Identify which cell holds the provided text, then report its [x, y] central coordinate. 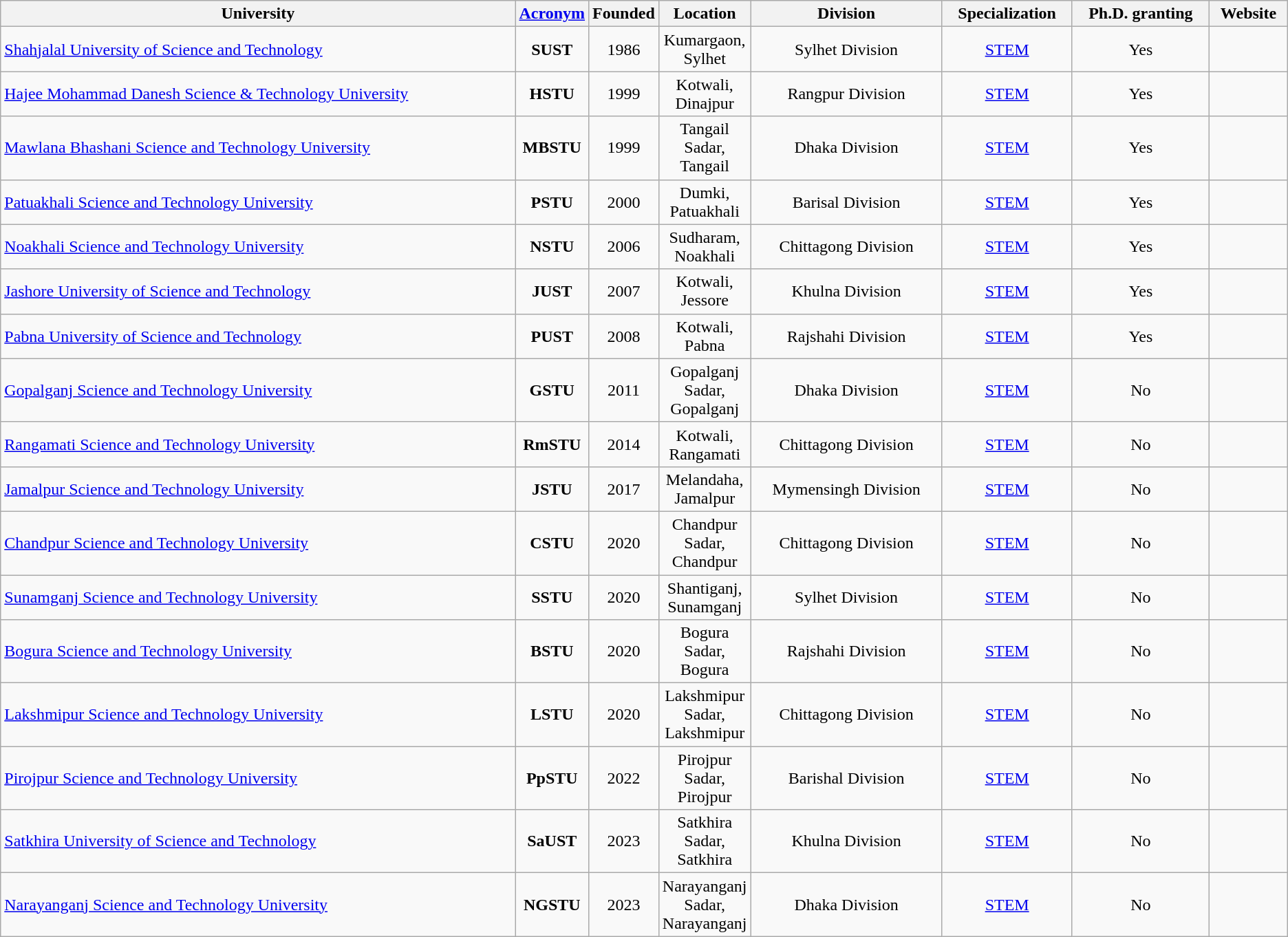
2017 [624, 488]
Founded [624, 14]
Gopalganj Science and Technology University [258, 390]
Narayanganj Sadar, Narayanganj [705, 905]
Rangamati Science and Technology University [258, 444]
Hajee Mohammad Danesh Science & Technology University [258, 94]
Pirojpur Sadar, Pirojpur [705, 778]
PSTU [552, 202]
Jashore University of Science and Technology [258, 292]
Lakshmipur Sadar, Lakshmipur [705, 715]
2008 [624, 336]
Satkhira Sadar, Satkhira [705, 841]
LSTU [552, 715]
GSTU [552, 390]
BSTU [552, 651]
Bogura Sadar, Bogura [705, 651]
NGSTU [552, 905]
Shantiganj, Sunamganj [705, 597]
Jamalpur Science and Technology University [258, 488]
SaUST [552, 841]
MBSTU [552, 148]
Pirojpur Science and Technology University [258, 778]
Kotwali, Rangamati [705, 444]
Rangpur Division [846, 94]
Ph.D. granting [1141, 14]
JUST [552, 292]
RmSTU [552, 444]
Kumargaon, Sylhet [705, 50]
Kotwali, Jessore [705, 292]
Chandpur Sadar, Chandpur [705, 543]
Satkhira University of Science and Technology [258, 841]
Kotwali, Dinajpur [705, 94]
2007 [624, 292]
Melandaha, Jamalpur [705, 488]
Pabna University of Science and Technology [258, 336]
PUST [552, 336]
1986 [624, 50]
Narayanganj Science and Technology University [258, 905]
2022 [624, 778]
JSTU [552, 488]
PpSTU [552, 778]
2011 [624, 390]
SSTU [552, 597]
SUST [552, 50]
Mawlana Bhashani Science and Technology University [258, 148]
Tangail Sadar, Tangail [705, 148]
Lakshmipur Science and Technology University [258, 715]
Shahjalal University of Science and Technology [258, 50]
NSTU [552, 246]
Barisal Division [846, 202]
Bogura Science and Technology University [258, 651]
2000 [624, 202]
Mymensingh Division [846, 488]
Gopalganj Sadar, Gopalganj [705, 390]
Acronym [552, 14]
Barishal Division [846, 778]
Sunamganj Science and Technology University [258, 597]
HSTU [552, 94]
Location [705, 14]
2006 [624, 246]
University [258, 14]
Kotwali, Pabna [705, 336]
Noakhali Science and Technology University [258, 246]
Division [846, 14]
Specialization [1007, 14]
CSTU [552, 543]
Dumki, Patuakhali [705, 202]
Chandpur Science and Technology University [258, 543]
2014 [624, 444]
Website [1249, 14]
Patuakhali Science and Technology University [258, 202]
Sudharam, Noakhali [705, 246]
